Identify which cell holds the provided text, then report its [X, Y] central coordinate. 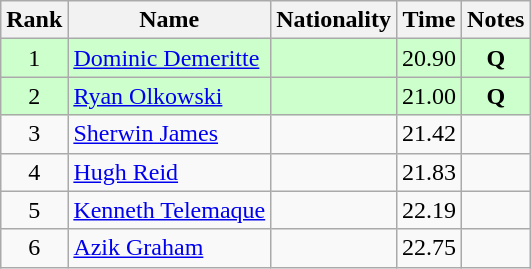
20.90 [428, 58]
21.00 [428, 96]
21.83 [428, 172]
21.42 [428, 134]
22.19 [428, 210]
Dominic Demeritte [170, 58]
Ryan Olkowski [170, 96]
2 [34, 96]
Sherwin James [170, 134]
Time [428, 20]
Rank [34, 20]
22.75 [428, 248]
6 [34, 248]
Notes [496, 20]
1 [34, 58]
3 [34, 134]
Hugh Reid [170, 172]
Azik Graham [170, 248]
5 [34, 210]
Name [170, 20]
4 [34, 172]
Kenneth Telemaque [170, 210]
Nationality [334, 20]
